Scan for the cell matching the given text and deliver its [X, Y] coordinate at center. 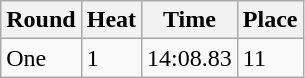
Round [41, 20]
11 [270, 58]
Place [270, 20]
14:08.83 [190, 58]
Heat [111, 20]
One [41, 58]
1 [111, 58]
Time [190, 20]
